Find where the given text appears and provide that cell's center as (X, Y) coordinate. 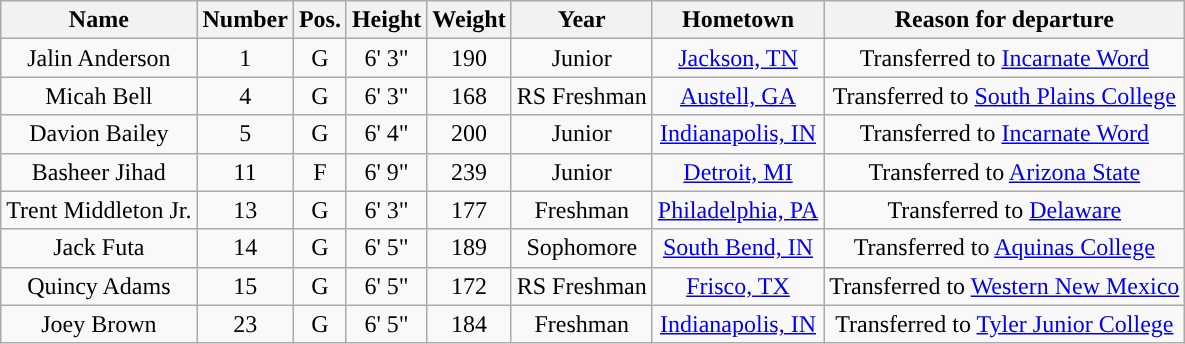
Transferred to Tyler Junior College (1004, 324)
Davion Bailey (99, 134)
Name (99, 20)
13 (245, 210)
Transferred to Delaware (1004, 210)
Austell, GA (738, 96)
Joey Brown (99, 324)
Jackson, TN (738, 58)
184 (469, 324)
190 (469, 58)
Transferred to Aquinas College (1004, 248)
Transferred to South Plains College (1004, 96)
23 (245, 324)
F (320, 172)
Philadelphia, PA (738, 210)
Year (582, 20)
189 (469, 248)
6' 9" (386, 172)
239 (469, 172)
15 (245, 286)
177 (469, 210)
5 (245, 134)
1 (245, 58)
South Bend, IN (738, 248)
168 (469, 96)
Trent Middleton Jr. (99, 210)
Jalin Anderson (99, 58)
Micah Bell (99, 96)
Transferred to Arizona State (1004, 172)
Number (245, 20)
Weight (469, 20)
Basheer Jihad (99, 172)
200 (469, 134)
6' 4" (386, 134)
Height (386, 20)
4 (245, 96)
Transferred to Western New Mexico (1004, 286)
Frisco, TX (738, 286)
11 (245, 172)
Quincy Adams (99, 286)
14 (245, 248)
Pos. (320, 20)
Reason for departure (1004, 20)
Sophomore (582, 248)
172 (469, 286)
Detroit, MI (738, 172)
Jack Futa (99, 248)
Hometown (738, 20)
